For the text-containing cell, return its midpoint in (X, Y) coordinate format. 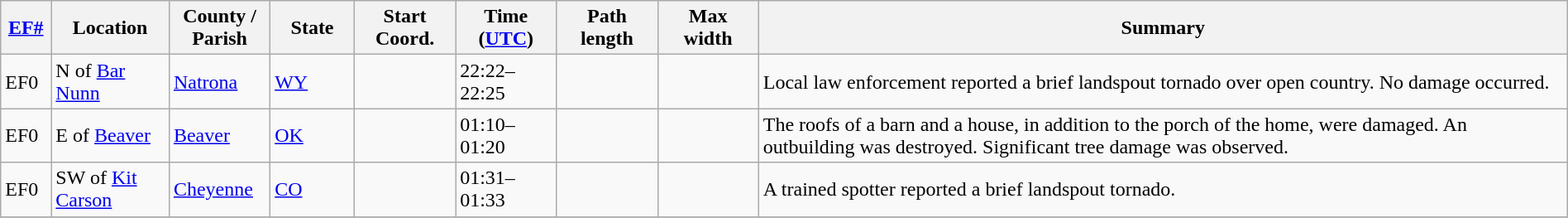
SW of Kit Carson (111, 189)
Local law enforcement reported a brief landspout tornado over open country. No damage occurred. (1163, 81)
WY (313, 81)
Location (111, 28)
01:31–01:33 (506, 189)
County / Parish (219, 28)
E of Beaver (111, 136)
State (313, 28)
Max width (708, 28)
CO (313, 189)
A trained spotter reported a brief landspout tornado. (1163, 189)
EF# (26, 28)
22:22–22:25 (506, 81)
Time (UTC) (506, 28)
Path length (607, 28)
Start Coord. (404, 28)
OK (313, 136)
Beaver (219, 136)
01:10–01:20 (506, 136)
Natrona (219, 81)
Cheyenne (219, 189)
Summary (1163, 28)
N of Bar Nunn (111, 81)
